Identify which cell holds the provided text, then report its (X, Y) central coordinate. 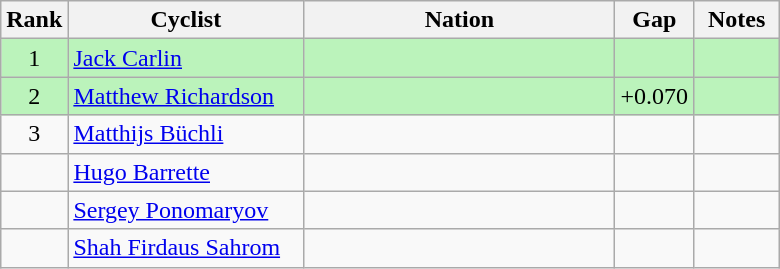
2 (34, 96)
Rank (34, 20)
Sergey Ponomaryov (186, 210)
Shah Firdaus Sahrom (186, 248)
Matthijs Büchli (186, 134)
3 (34, 134)
Hugo Barrette (186, 172)
Matthew Richardson (186, 96)
Notes (737, 20)
Jack Carlin (186, 58)
+0.070 (654, 96)
1 (34, 58)
Nation (460, 20)
Gap (654, 20)
Cyclist (186, 20)
